Return [X, Y] of the center of cell containing provided text 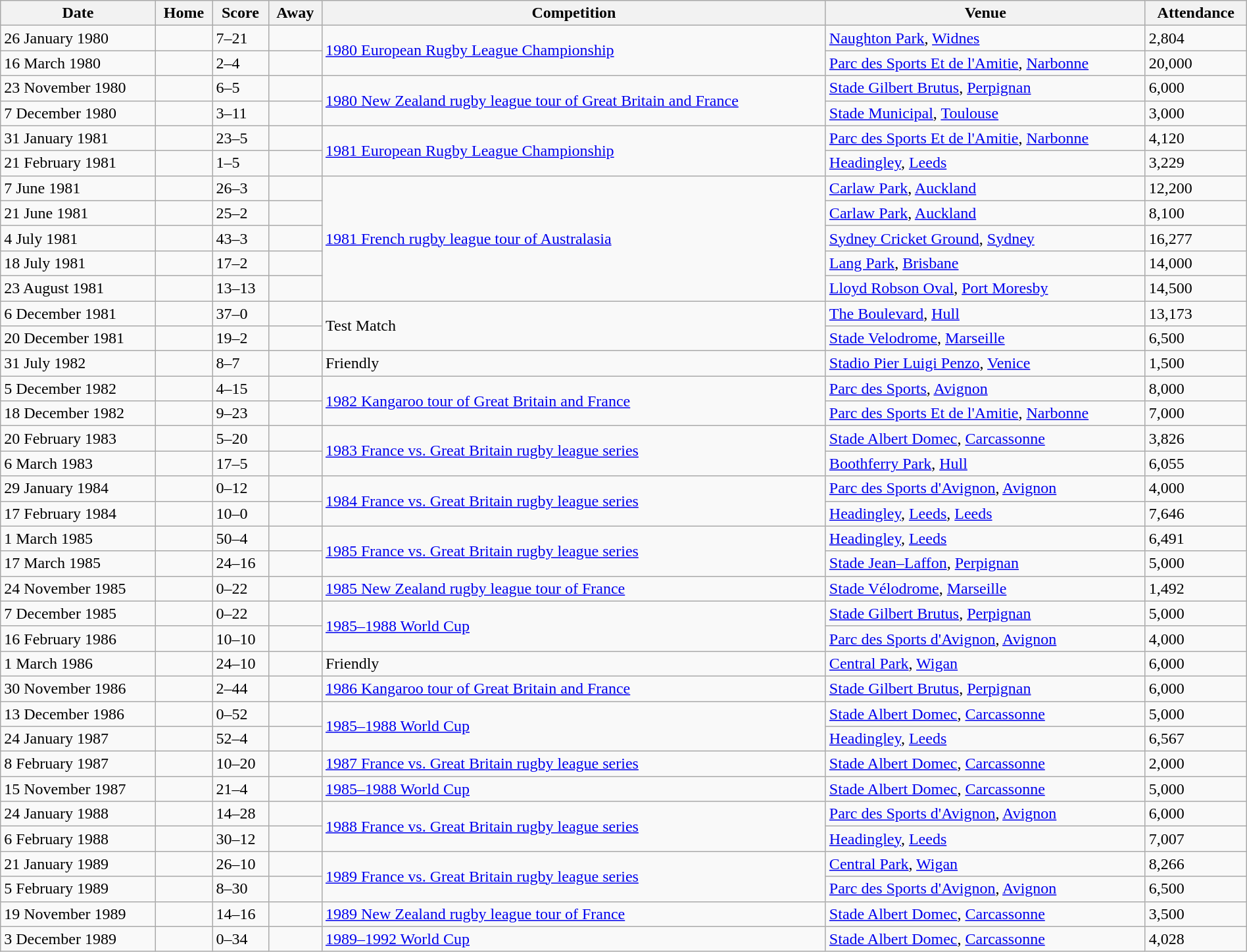
1986 Kangaroo tour of Great Britain and France [574, 688]
20 December 1981 [78, 339]
24 January 1988 [78, 814]
1981 European Rugby League Championship [574, 151]
8–30 [241, 889]
30–12 [241, 839]
2,804 [1196, 38]
6,055 [1196, 464]
16,277 [1196, 238]
0–34 [241, 939]
Parc des Sports, Avignon [985, 389]
37–0 [241, 314]
16 March 1980 [78, 63]
8–7 [241, 364]
1–5 [241, 163]
21 February 1981 [78, 163]
3,826 [1196, 439]
Score [241, 13]
20,000 [1196, 63]
14–16 [241, 914]
20 February 1983 [78, 439]
6,567 [1196, 739]
8,000 [1196, 389]
26–10 [241, 864]
17–5 [241, 464]
6 February 1988 [78, 839]
6 March 1983 [78, 464]
Stade Jean–Laffon, Perpignan [985, 563]
13 December 1986 [78, 713]
21–4 [241, 789]
1 March 1986 [78, 663]
30 November 1986 [78, 688]
14,500 [1196, 288]
1987 France vs. Great Britain rugby league series [574, 764]
6–5 [241, 88]
5 February 1989 [78, 889]
8,266 [1196, 864]
1981 French rugby league tour of Australasia [574, 238]
13,173 [1196, 314]
29 January 1984 [78, 488]
1983 France vs. Great Britain rugby league series [574, 451]
14,000 [1196, 263]
7 December 1985 [78, 613]
5 December 1982 [78, 389]
2,000 [1196, 764]
3–11 [241, 113]
10–0 [241, 513]
24–16 [241, 563]
1989–1992 World Cup [574, 939]
50–4 [241, 538]
3,229 [1196, 163]
3,500 [1196, 914]
1989 New Zealand rugby league tour of France [574, 914]
19 November 1989 [78, 914]
1,492 [1196, 588]
6 December 1981 [78, 314]
17 March 1985 [78, 563]
4 July 1981 [78, 238]
Naughton Park, Widnes [985, 38]
2–44 [241, 688]
Stadio Pier Luigi Penzo, Venice [985, 364]
21 January 1989 [78, 864]
17–2 [241, 263]
2–4 [241, 63]
7,646 [1196, 513]
12,200 [1196, 188]
10–20 [241, 764]
Sydney Cricket Ground, Sydney [985, 238]
0–52 [241, 713]
26–3 [241, 188]
8,100 [1196, 213]
3,000 [1196, 113]
1989 France vs. Great Britain rugby league series [574, 876]
7,007 [1196, 839]
Date [78, 13]
Home [184, 13]
1984 France vs. Great Britain rugby league series [574, 501]
18 December 1982 [78, 414]
10–10 [241, 638]
Venue [985, 13]
52–4 [241, 739]
Stade Vélodrome, Marseille [985, 588]
18 July 1981 [78, 263]
25–2 [241, 213]
23 August 1981 [78, 288]
1980 European Rugby League Championship [574, 51]
24 November 1985 [78, 588]
Lloyd Robson Oval, Port Moresby [985, 288]
17 February 1984 [78, 513]
26 January 1980 [78, 38]
16 February 1986 [78, 638]
5–20 [241, 439]
0–12 [241, 488]
31 July 1982 [78, 364]
43–3 [241, 238]
24 January 1987 [78, 739]
Stade Velodrome, Marseille [985, 339]
23 November 1980 [78, 88]
31 January 1981 [78, 138]
Boothferry Park, Hull [985, 464]
4,120 [1196, 138]
4,028 [1196, 939]
Lang Park, Brisbane [985, 263]
6,491 [1196, 538]
1988 France vs. Great Britain rugby league series [574, 826]
24–10 [241, 663]
23–5 [241, 138]
21 June 1981 [78, 213]
4–15 [241, 389]
1982 Kangaroo tour of Great Britain and France [574, 401]
15 November 1987 [78, 789]
8 February 1987 [78, 764]
1985 France vs. Great Britain rugby league series [574, 551]
Attendance [1196, 13]
7,000 [1196, 414]
7 December 1980 [78, 113]
Test Match [574, 326]
9–23 [241, 414]
Competition [574, 13]
1 March 1985 [78, 538]
Away [295, 13]
The Boulevard, Hull [985, 314]
7 June 1981 [78, 188]
13–13 [241, 288]
14–28 [241, 814]
Headingley, Leeds, Leeds [985, 513]
19–2 [241, 339]
7–21 [241, 38]
1985 New Zealand rugby league tour of France [574, 588]
1,500 [1196, 364]
1980 New Zealand rugby league tour of Great Britain and France [574, 101]
3 December 1989 [78, 939]
Stade Municipal, Toulouse [985, 113]
